Provide the (X, Y) coordinate of the cell's center where the given text is located.  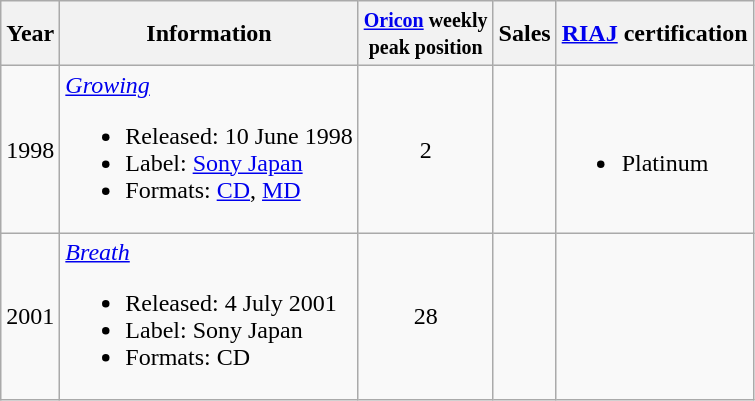
Sales (524, 34)
1998 (30, 150)
GrowingReleased: 10 June 1998Label: Sony JapanFormats: CD, MD (209, 150)
Information (209, 34)
28 (426, 316)
2 (426, 150)
BreathReleased: 4 July 2001Label: Sony JapanFormats: CD (209, 316)
RIAJ certification (654, 34)
2001 (30, 316)
Oricon weeklypeak position (426, 34)
Year (30, 34)
Platinum (654, 150)
